Extract the [x, y] coordinate from the center of the cell holding the provided text.  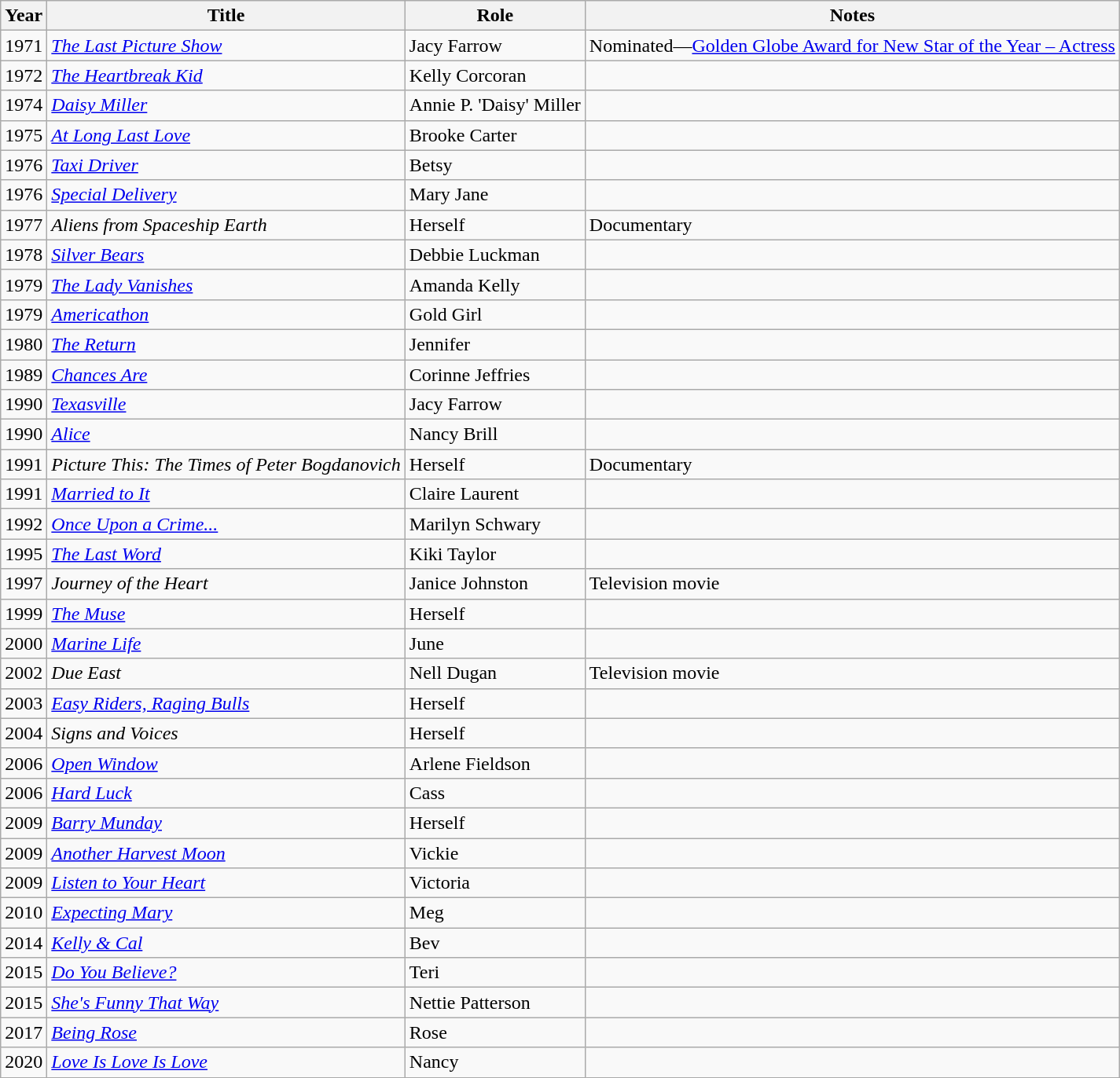
1974 [24, 105]
Nancy Brill [495, 434]
Nettie Patterson [495, 1003]
Taxi Driver [226, 165]
Being Rose [226, 1032]
Texasville [226, 405]
2000 [24, 643]
1992 [24, 524]
Notes [852, 16]
Listen to Your Heart [226, 883]
Barry Munday [226, 823]
Bev [495, 943]
Year [24, 16]
Victoria [495, 883]
1978 [24, 255]
Love Is Love Is Love [226, 1062]
Due East [226, 673]
Aliens from Spaceship Earth [226, 225]
1977 [24, 225]
1972 [24, 75]
2003 [24, 703]
Picture This: The Times of Peter Bogdanovich [226, 464]
The Muse [226, 614]
Hard Luck [226, 793]
2002 [24, 673]
2014 [24, 943]
1997 [24, 584]
Teri [495, 973]
Married to It [226, 494]
Marine Life [226, 643]
Nell Dugan [495, 673]
At Long Last Love [226, 135]
Meg [495, 913]
Gold Girl [495, 314]
Claire Laurent [495, 494]
1980 [24, 344]
Brooke Carter [495, 135]
Kelly & Cal [226, 943]
1989 [24, 375]
June [495, 643]
1995 [24, 554]
Corinne Jeffries [495, 375]
Jennifer [495, 344]
2017 [24, 1032]
The Return [226, 344]
Alice [226, 434]
1971 [24, 46]
The Lady Vanishes [226, 284]
Silver Bears [226, 255]
Americathon [226, 314]
Debbie Luckman [495, 255]
Chances Are [226, 375]
Another Harvest Moon [226, 852]
Vickie [495, 852]
Cass [495, 793]
Easy Riders, Raging Bulls [226, 703]
Annie P. 'Daisy' Miller [495, 105]
Arlene Fieldson [495, 763]
2004 [24, 733]
1975 [24, 135]
1999 [24, 614]
2010 [24, 913]
Do You Believe? [226, 973]
Betsy [495, 165]
The Heartbreak Kid [226, 75]
Kiki Taylor [495, 554]
Nancy [495, 1062]
2020 [24, 1062]
Open Window [226, 763]
Marilyn Schwary [495, 524]
The Last Word [226, 554]
Journey of the Heart [226, 584]
Title [226, 16]
Nominated—Golden Globe Award for New Star of the Year – Actress [852, 46]
Signs and Voices [226, 733]
Once Upon a Crime... [226, 524]
The Last Picture Show [226, 46]
Kelly Corcoran [495, 75]
Mary Jane [495, 195]
Expecting Mary [226, 913]
Janice Johnston [495, 584]
Role [495, 16]
She's Funny That Way [226, 1003]
Daisy Miller [226, 105]
Special Delivery [226, 195]
Amanda Kelly [495, 284]
Rose [495, 1032]
